Return the (X, Y) coordinate for the center point of the cell that contains the specified text.  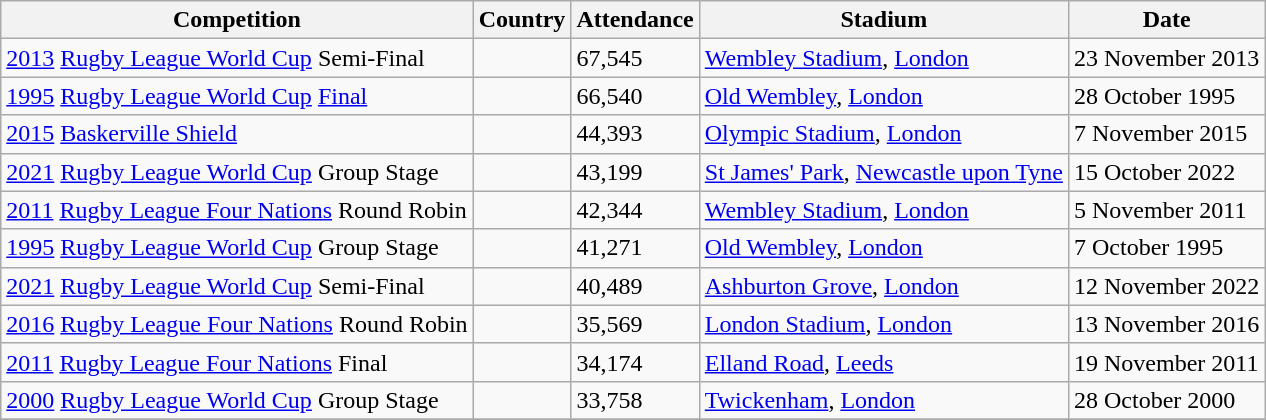
5 November 2011 (1166, 210)
2021 Rugby League World Cup Semi-Final (237, 286)
35,569 (635, 324)
42,344 (635, 210)
1995 Rugby League World Cup Final (237, 96)
28 October 1995 (1166, 96)
2015 Baskerville Shield (237, 134)
London Stadium, London (884, 324)
Date (1166, 20)
St James' Park, Newcastle upon Tyne (884, 172)
67,545 (635, 58)
Competition (237, 20)
12 November 2022 (1166, 286)
1995 Rugby League World Cup Group Stage (237, 248)
34,174 (635, 362)
33,758 (635, 400)
2000 Rugby League World Cup Group Stage (237, 400)
28 October 2000 (1166, 400)
2013 Rugby League World Cup Semi-Final (237, 58)
Ashburton Grove, London (884, 286)
66,540 (635, 96)
40,489 (635, 286)
7 October 1995 (1166, 248)
7 November 2015 (1166, 134)
41,271 (635, 248)
Elland Road, Leeds (884, 362)
Country (522, 20)
19 November 2011 (1166, 362)
2011 Rugby League Four Nations Round Robin (237, 210)
13 November 2016 (1166, 324)
44,393 (635, 134)
2021 Rugby League World Cup Group Stage (237, 172)
Attendance (635, 20)
2011 Rugby League Four Nations Final (237, 362)
Twickenham, London (884, 400)
15 October 2022 (1166, 172)
2016 Rugby League Four Nations Round Robin (237, 324)
Stadium (884, 20)
23 November 2013 (1166, 58)
43,199 (635, 172)
Olympic Stadium, London (884, 134)
